Return [X, Y] of the center of cell containing provided text 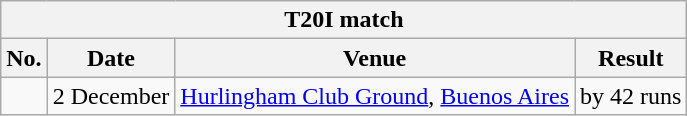
No. [24, 58]
Venue [375, 58]
2 December [111, 96]
Hurlingham Club Ground, Buenos Aires [375, 96]
Result [631, 58]
by 42 runs [631, 96]
Date [111, 58]
T20I match [344, 20]
